Detect which cell encompasses the target text, then output its [x, y] center coordinate. 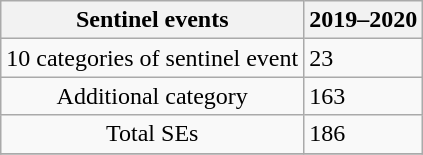
10 categories of sentinel event [152, 58]
23 [364, 58]
Sentinel events [152, 20]
Total SEs [152, 134]
Additional category [152, 96]
2019–2020 [364, 20]
163 [364, 96]
186 [364, 134]
